Return the [X, Y] coordinate for the center point of the cell that contains the specified text.  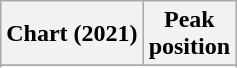
Peakposition [189, 34]
Chart (2021) [72, 34]
